Identify which cell holds the provided text, then report its [x, y] central coordinate. 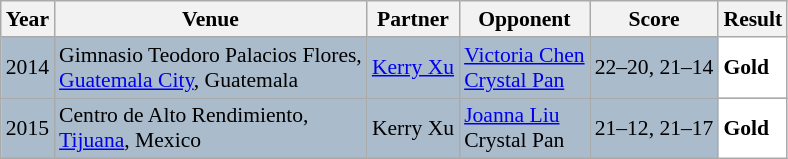
Score [654, 19]
Result [752, 19]
Centro de Alto Rendimiento,Tijuana, Mexico [210, 128]
Joanna Liu Crystal Pan [524, 128]
2015 [28, 128]
Opponent [524, 19]
Partner [413, 19]
Gimnasio Teodoro Palacios Flores,Guatemala City, Guatemala [210, 68]
21–12, 21–17 [654, 128]
Year [28, 19]
Venue [210, 19]
22–20, 21–14 [654, 68]
2014 [28, 68]
Victoria Chen Crystal Pan [524, 68]
